Return the (X, Y) coordinate for the center point of the cell that contains the specified text.  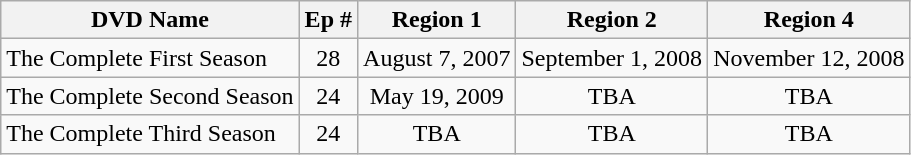
The Complete Second Season (150, 96)
DVD Name (150, 20)
May 19, 2009 (437, 96)
September 1, 2008 (612, 58)
28 (328, 58)
The Complete First Season (150, 58)
Ep # (328, 20)
Region 4 (809, 20)
Region 2 (612, 20)
The Complete Third Season (150, 134)
November 12, 2008 (809, 58)
August 7, 2007 (437, 58)
Region 1 (437, 20)
